Return the (X, Y) coordinate for the center point of the cell that contains the specified text.  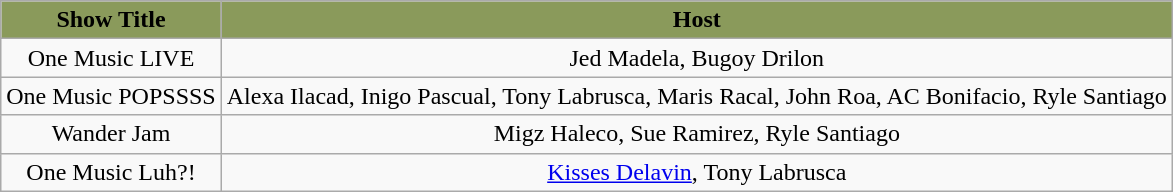
Alexa Ilacad, Inigo Pascual, Tony Labrusca, Maris Racal, John Roa, AC Bonifacio, Ryle Santiago (696, 96)
One Music Luh?! (111, 172)
Kisses Delavin, Tony Labrusca (696, 172)
One Music LIVE (111, 58)
One Music POPSSSS (111, 96)
Host (696, 20)
Jed Madela, Bugoy Drilon (696, 58)
Wander Jam (111, 134)
Migz Haleco, Sue Ramirez, Ryle Santiago (696, 134)
Show Title (111, 20)
